Search for the cell housing the specified text and yield its (x, y) center coordinate. 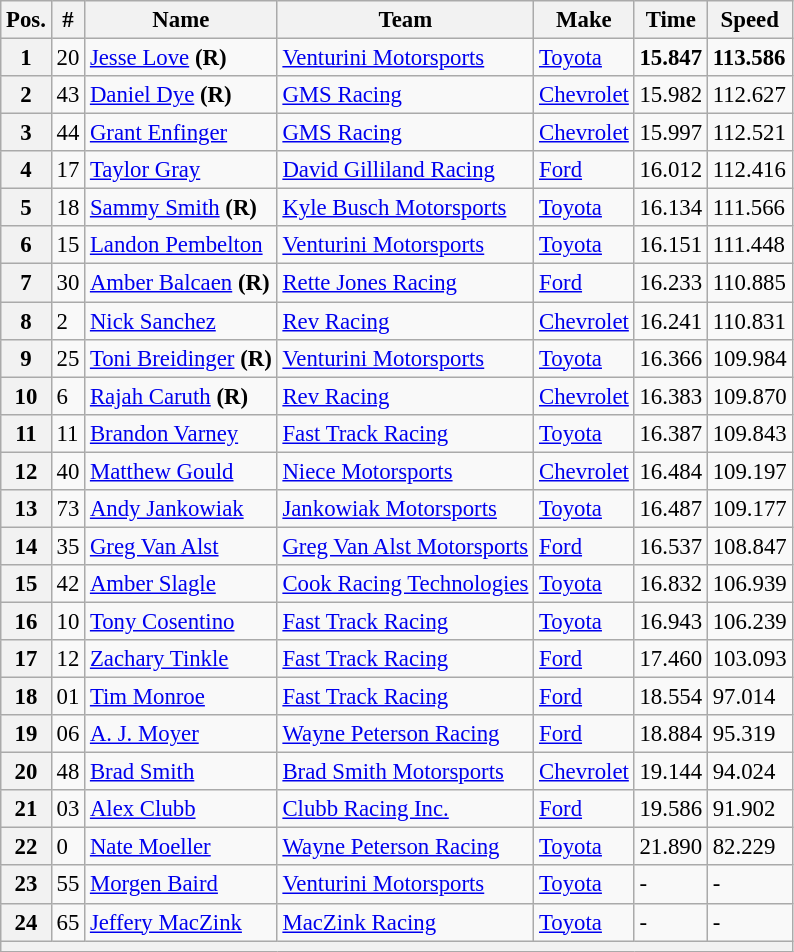
A. J. Moyer (181, 734)
Zachary Tinkle (181, 659)
112.416 (750, 170)
Daniel Dye (R) (181, 95)
19 (26, 734)
Greg Van Alst Motorsports (406, 546)
Pos. (26, 20)
Amber Slagle (181, 584)
Cook Racing Technologies (406, 584)
13 (26, 509)
19.586 (670, 809)
82.229 (750, 847)
35 (68, 546)
106.239 (750, 621)
9 (26, 358)
06 (68, 734)
# (68, 20)
113.586 (750, 58)
Andy Jankowiak (181, 509)
18.884 (670, 734)
Morgen Baird (181, 885)
7 (26, 283)
40 (68, 471)
01 (68, 697)
Toni Breidinger (R) (181, 358)
21 (26, 809)
Alex Clubb (181, 809)
65 (68, 922)
30 (68, 283)
109.984 (750, 358)
Jeffery MacZink (181, 922)
23 (26, 885)
109.843 (750, 433)
16.487 (670, 509)
Nick Sanchez (181, 321)
16.484 (670, 471)
15.997 (670, 133)
18.554 (670, 697)
25 (68, 358)
Rette Jones Racing (406, 283)
Speed (750, 20)
111.448 (750, 245)
112.627 (750, 95)
Grant Enfinger (181, 133)
21.890 (670, 847)
111.566 (750, 208)
Brad Smith (181, 772)
16.151 (670, 245)
16 (26, 621)
Team (406, 20)
16.387 (670, 433)
95.319 (750, 734)
Greg Van Alst (181, 546)
Clubb Racing Inc. (406, 809)
Make (584, 20)
16.012 (670, 170)
42 (68, 584)
Nate Moeller (181, 847)
19.144 (670, 772)
0 (68, 847)
Amber Balcaen (R) (181, 283)
Brandon Varney (181, 433)
106.939 (750, 584)
4 (26, 170)
Sammy Smith (R) (181, 208)
110.885 (750, 283)
15.847 (670, 58)
110.831 (750, 321)
24 (26, 922)
Tim Monroe (181, 697)
17.460 (670, 659)
22 (26, 847)
14 (26, 546)
16.832 (670, 584)
8 (26, 321)
16.537 (670, 546)
Jankowiak Motorsports (406, 509)
94.024 (750, 772)
16.383 (670, 396)
16.943 (670, 621)
Jesse Love (R) (181, 58)
73 (68, 509)
109.197 (750, 471)
43 (68, 95)
Landon Pembelton (181, 245)
Rajah Caruth (R) (181, 396)
Kyle Busch Motorsports (406, 208)
103.093 (750, 659)
Matthew Gould (181, 471)
48 (68, 772)
109.177 (750, 509)
1 (26, 58)
15.982 (670, 95)
16.366 (670, 358)
David Gilliland Racing (406, 170)
Brad Smith Motorsports (406, 772)
5 (26, 208)
03 (68, 809)
Time (670, 20)
108.847 (750, 546)
Tony Cosentino (181, 621)
112.521 (750, 133)
Taylor Gray (181, 170)
16.233 (670, 283)
109.870 (750, 396)
Niece Motorsports (406, 471)
3 (26, 133)
55 (68, 885)
91.902 (750, 809)
44 (68, 133)
Name (181, 20)
MacZink Racing (406, 922)
16.241 (670, 321)
97.014 (750, 697)
16.134 (670, 208)
